Pinpoint the cell where the given text exists, returning its (X, Y) midpoint coordinate. 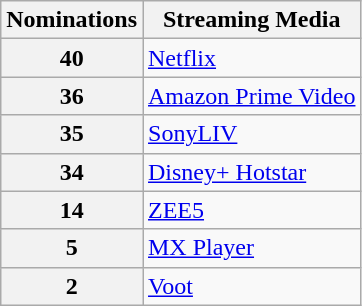
Netflix (251, 58)
Amazon Prime Video (251, 96)
Disney+ Hotstar (251, 172)
36 (72, 96)
2 (72, 286)
35 (72, 134)
14 (72, 210)
Nominations (72, 20)
SonyLIV (251, 134)
40 (72, 58)
5 (72, 248)
Streaming Media (251, 20)
34 (72, 172)
Voot (251, 286)
MX Player (251, 248)
ZEE5 (251, 210)
